Provide the [X, Y] coordinate of the cell's center where the given text is located.  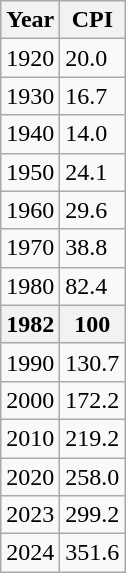
172.2 [92, 400]
2000 [30, 400]
258.0 [92, 477]
1990 [30, 362]
16.7 [92, 96]
24.1 [92, 172]
1982 [30, 324]
100 [92, 324]
CPI [92, 20]
1930 [30, 96]
2020 [30, 477]
1920 [30, 58]
Year [30, 20]
1950 [30, 172]
38.8 [92, 248]
20.0 [92, 58]
1980 [30, 286]
130.7 [92, 362]
1970 [30, 248]
1960 [30, 210]
219.2 [92, 438]
299.2 [92, 515]
29.6 [92, 210]
14.0 [92, 134]
2023 [30, 515]
1940 [30, 134]
82.4 [92, 286]
2010 [30, 438]
2024 [30, 553]
351.6 [92, 553]
